Provide the [X, Y] coordinate of the cell's center where the given text is located.  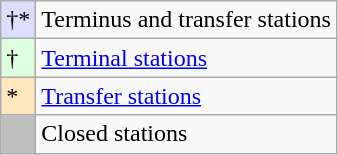
†* [18, 20]
Terminal stations [186, 58]
Terminus and transfer stations [186, 20]
Closed stations [186, 134]
† [18, 58]
Transfer stations [186, 96]
* [18, 96]
